Provide the [X, Y] coordinate of the cell's center where the given text is located.  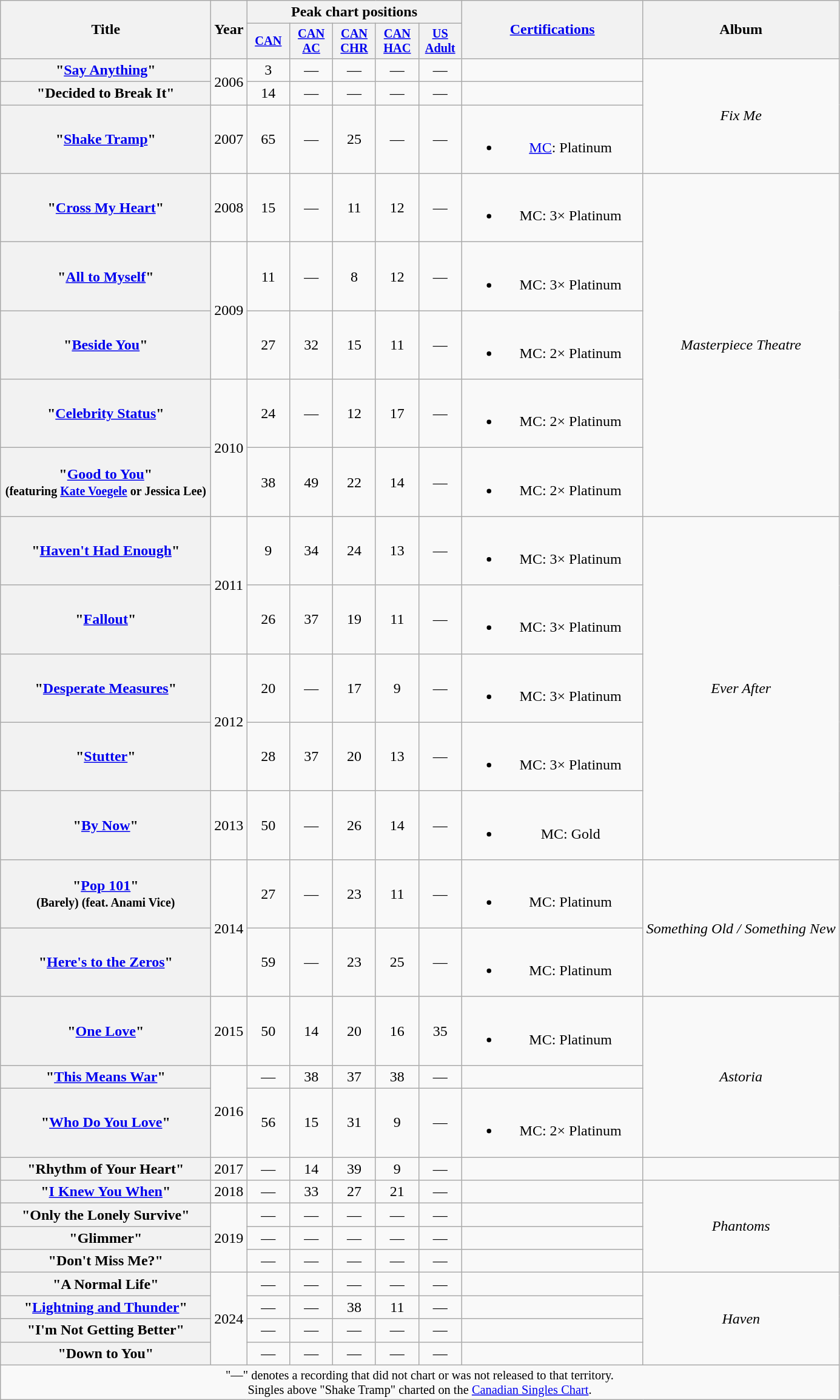
Certifications [552, 30]
"Here's to the Zeros" [106, 962]
49 [312, 482]
8 [354, 277]
"Down to You" [106, 1353]
2017 [229, 1169]
CAN [268, 41]
65 [268, 140]
Astoria [741, 1077]
2011 [229, 585]
2013 [229, 825]
"Say Anything" [106, 70]
3 [268, 70]
"I'm Not Getting Better" [106, 1330]
19 [354, 619]
"Cross My Heart" [106, 208]
"Desperate Measures" [106, 688]
"Haven't Had Enough" [106, 551]
Ever After [741, 688]
CANHAC [397, 41]
"A Normal Life" [106, 1284]
"Pop 101" (Barely) (feat. Anami Vice) [106, 893]
2015 [229, 1030]
"By Now" [106, 825]
2012 [229, 722]
2010 [229, 448]
Peak chart positions [354, 12]
Something Old / Something New [741, 928]
"This Means War" [106, 1077]
2009 [229, 311]
2006 [229, 81]
"Stutter" [106, 756]
Title [106, 30]
2016 [229, 1111]
"Shake Tramp" [106, 140]
28 [268, 756]
"Glimmer" [106, 1238]
"Lightning and Thunder" [106, 1307]
"One Love" [106, 1030]
34 [312, 551]
39 [354, 1169]
"I Knew You When" [106, 1192]
56 [268, 1123]
"Only the Lonely Survive" [106, 1215]
"Celebrity Status" [106, 414]
Album [741, 30]
"Who Do You Love" [106, 1123]
16 [397, 1030]
CANAC [312, 41]
"Don't Miss Me?" [106, 1261]
"Good to You" (featuring Kate Voegele or Jessica Lee) [106, 482]
"Beside You" [106, 345]
32 [312, 345]
Year [229, 30]
2014 [229, 928]
CANCHR [354, 41]
2019 [229, 1238]
2018 [229, 1192]
Fix Me [741, 115]
Masterpiece Theatre [741, 345]
"Decided to Break It" [106, 93]
2008 [229, 208]
33 [312, 1192]
USAdult [440, 41]
59 [268, 962]
"—" denotes a recording that did not chart or was not released to that territory. Singles above "Shake Tramp" charted on the Canadian Singles Chart. [420, 1382]
"Fallout" [106, 619]
2007 [229, 140]
31 [354, 1123]
2024 [229, 1319]
"Rhythm of Your Heart" [106, 1169]
"All to Myself" [106, 277]
22 [354, 482]
MC: Gold [552, 825]
35 [440, 1030]
Phantoms [741, 1226]
21 [397, 1192]
Haven [741, 1319]
